Return the [X, Y] coordinate for the center point of the cell that contains the specified text.  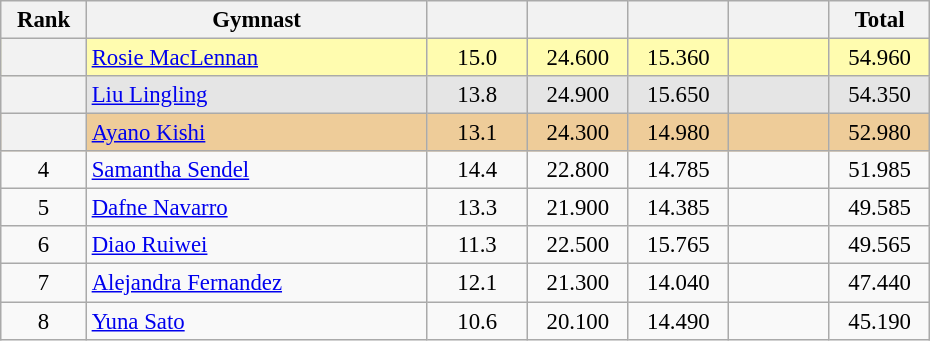
14.785 [678, 170]
15.0 [478, 58]
47.440 [880, 283]
11.3 [478, 245]
Samantha Sendel [256, 170]
7 [44, 283]
Rosie MacLennan [256, 58]
12.1 [478, 283]
14.385 [678, 208]
13.1 [478, 133]
14.980 [678, 133]
Yuna Sato [256, 321]
24.900 [578, 95]
52.980 [880, 133]
14.040 [678, 283]
24.600 [578, 58]
8 [44, 321]
54.350 [880, 95]
15.765 [678, 245]
6 [44, 245]
45.190 [880, 321]
21.300 [578, 283]
21.900 [578, 208]
Diao Ruiwei [256, 245]
10.6 [478, 321]
Dafne Navarro [256, 208]
Alejandra Fernandez [256, 283]
24.300 [578, 133]
14.4 [478, 170]
14.490 [678, 321]
13.3 [478, 208]
Ayano Kishi [256, 133]
20.100 [578, 321]
22.500 [578, 245]
49.585 [880, 208]
22.800 [578, 170]
15.360 [678, 58]
13.8 [478, 95]
Total [880, 20]
54.960 [880, 58]
51.985 [880, 170]
Gymnast [256, 20]
5 [44, 208]
15.650 [678, 95]
Rank [44, 20]
49.565 [880, 245]
4 [44, 170]
Liu Lingling [256, 95]
